Locate the cell with the specified text and output its (X, Y) center coordinate. 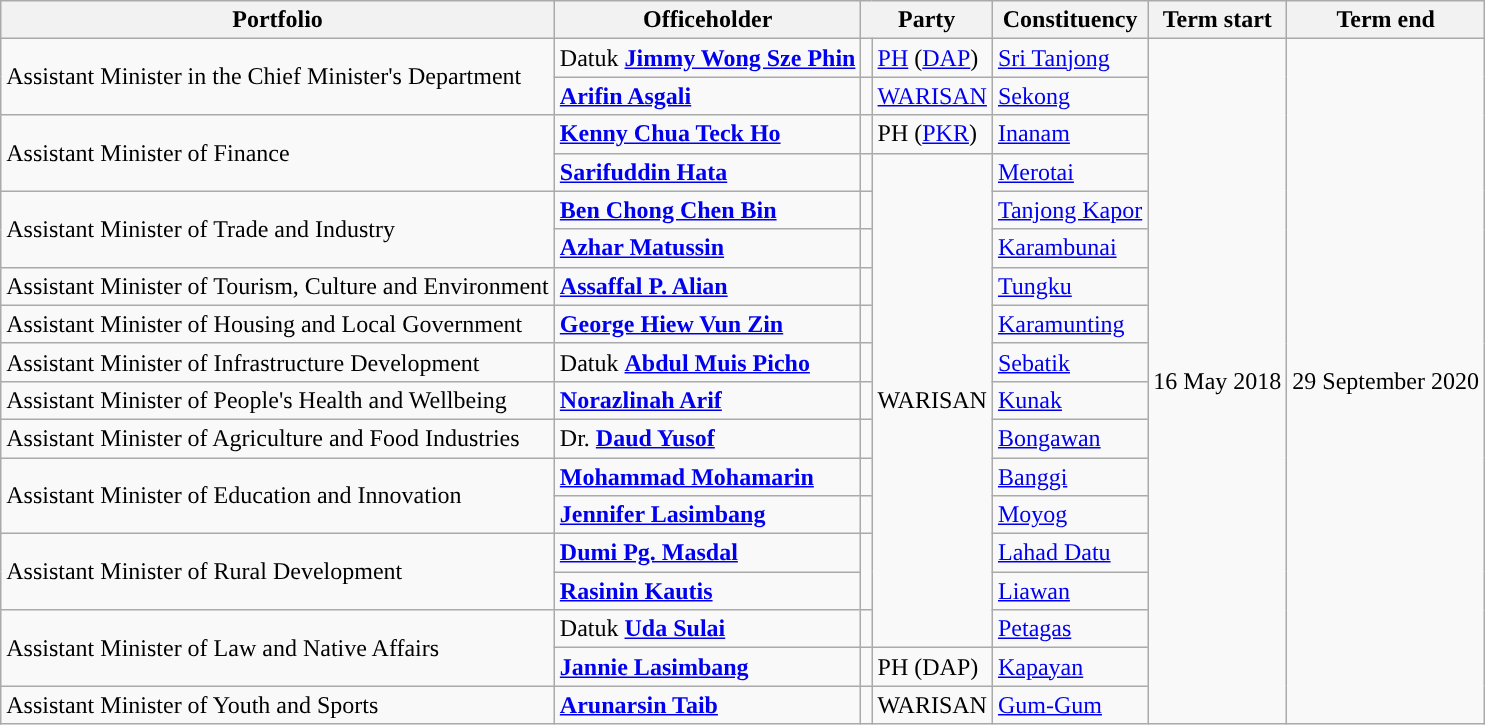
Assistant Minister of Education and Innovation (278, 496)
Karambunai (1070, 248)
Merotai (1070, 172)
Portfolio (278, 20)
Lahad Datu (1070, 553)
Azhar Matussin (708, 248)
Sarifuddin Hata (708, 172)
Banggi (1070, 477)
Sekong (1070, 96)
Assistant Minister of Agriculture and Food Industries (278, 438)
Officeholder (708, 20)
Dumi Pg. Masdal (708, 553)
Inanam (1070, 134)
Assistant Minister of Tourism, Culture and Environment (278, 286)
Assistant Minister of Law and Native Affairs (278, 648)
Assistant Minister of Trade and Industry (278, 229)
Assistant Minister of Finance (278, 153)
Bongawan (1070, 438)
Sri Tanjong (1070, 58)
Karamunting (1070, 324)
Liawan (1070, 591)
29 September 2020 (1386, 382)
Datuk Jimmy Wong Sze Phin (708, 58)
Rasinin Kautis (708, 591)
Datuk Uda Sulai (708, 629)
Assistant Minister of People's Health and Wellbeing (278, 400)
George Hiew Vun Zin (708, 324)
Moyog (1070, 515)
Tungku (1070, 286)
Arunarsin Taib (708, 705)
Term end (1386, 20)
Assaffal P. Alian (708, 286)
Kunak (1070, 400)
Gum-Gum (1070, 705)
Tanjong Kapor (1070, 210)
Ben Chong Chen Bin (708, 210)
PH (PKR) (932, 134)
Assistant Minister of Housing and Local Government (278, 324)
Petagas (1070, 629)
Jennifer Lasimbang (708, 515)
Party (926, 20)
Assistant Minister of Rural Development (278, 572)
Norazlinah Arif (708, 400)
Jannie Lasimbang (708, 667)
Datuk Abdul Muis Picho (708, 362)
Mohammad Mohamarin (708, 477)
Arifin Asgali (708, 96)
Kenny Chua Teck Ho (708, 134)
Assistant Minister in the Chief Minister's Department (278, 77)
Sebatik (1070, 362)
Dr. Daud Yusof (708, 438)
Assistant Minister of Infrastructure Development (278, 362)
16 May 2018 (1218, 382)
Assistant Minister of Youth and Sports (278, 705)
Term start (1218, 20)
Constituency (1070, 20)
Kapayan (1070, 667)
